Return the [X, Y] coordinate for the center point of the cell that contains the specified text.  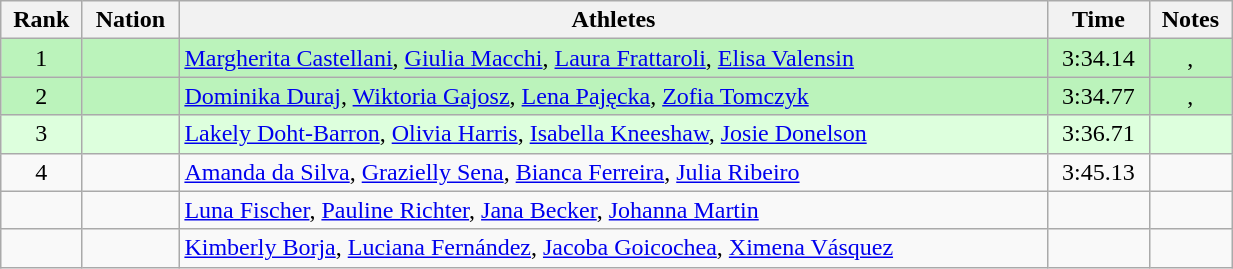
2 [42, 96]
Margherita Castellani, Giulia Macchi, Laura Frattaroli, Elisa Valensin [614, 58]
Time [1098, 20]
3:34.14 [1098, 58]
3 [42, 134]
Rank [42, 20]
Lakely Doht-Barron, Olivia Harris, Isabella Kneeshaw, Josie Donelson [614, 134]
1 [42, 58]
Nation [130, 20]
Notes [1190, 20]
Athletes [614, 20]
Amanda da Silva, Grazielly Sena, Bianca Ferreira, Julia Ribeiro [614, 172]
Dominika Duraj, Wiktoria Gajosz, Lena Pajęcka, Zofia Tomczyk [614, 96]
4 [42, 172]
3:45.13 [1098, 172]
Kimberly Borja, Luciana Fernández, Jacoba Goicochea, Ximena Vásquez [614, 248]
3:36.71 [1098, 134]
3:34.77 [1098, 96]
Luna Fischer, Pauline Richter, Jana Becker, Johanna Martin [614, 210]
